Scan for the cell matching the given text and deliver its [X, Y] coordinate at center. 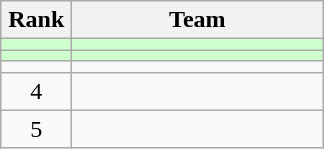
Rank [36, 20]
4 [36, 91]
5 [36, 129]
Team [198, 20]
